Output the [x, y] coordinate of the center of the cell containing the given text.  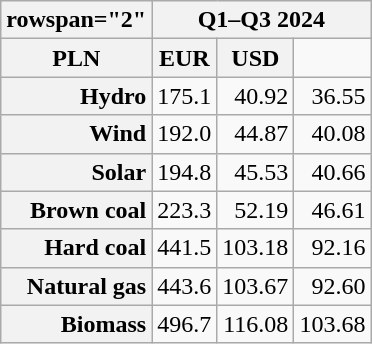
103.18 [256, 248]
52.19 [256, 210]
92.60 [332, 286]
44.87 [256, 134]
Natural gas [76, 286]
192.0 [184, 134]
PLN [76, 58]
Q1–Q3 2024 [262, 20]
194.8 [184, 172]
Solar [76, 172]
175.1 [184, 96]
46.61 [332, 210]
116.08 [256, 324]
40.08 [332, 134]
441.5 [184, 248]
40.92 [256, 96]
Hydro [76, 96]
40.66 [332, 172]
USD [256, 58]
103.67 [256, 286]
45.53 [256, 172]
36.55 [332, 96]
443.6 [184, 286]
rowspan="2" [76, 20]
223.3 [184, 210]
103.68 [332, 324]
92.16 [332, 248]
Hard coal [76, 248]
496.7 [184, 324]
Wind [76, 134]
Brown coal [76, 210]
EUR [184, 58]
Biomass [76, 324]
